Provide the (x, y) coordinate of the cell's center where the given text is located.  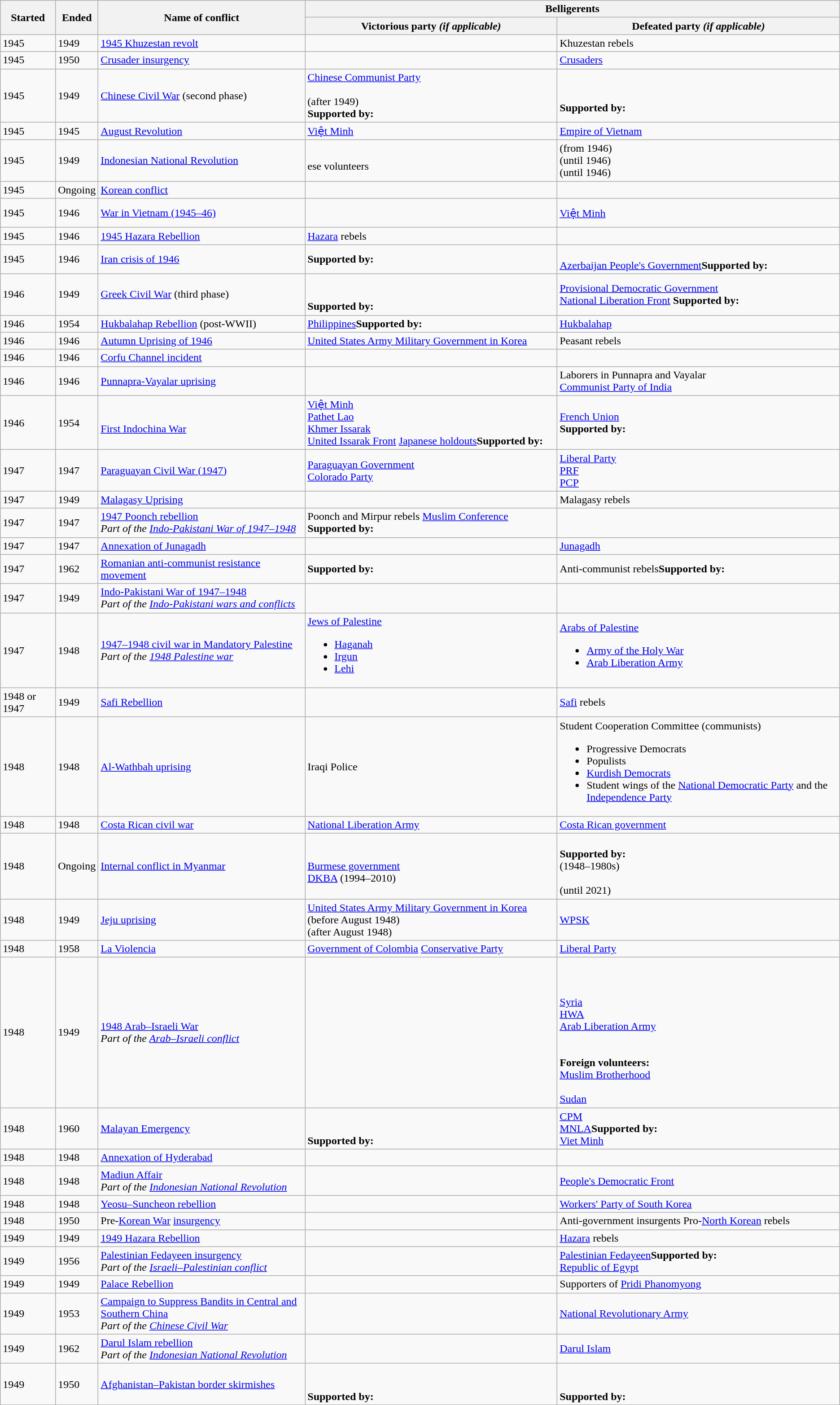
Malagasy Uprising (202, 500)
Darul Islam (699, 1348)
1945 Khuzestan revolt (202, 43)
Malagasy rebels (699, 500)
1947–1948 civil war in Mandatory Palestine Part of the 1948 Palestine war (202, 650)
Internal conflict in Myanmar (202, 866)
Korean conflict (202, 190)
Belligerents (573, 9)
Defeated party (if applicable) (699, 26)
United States Army Military Government in Korea (431, 341)
1953 (77, 1313)
Peasant rebels (699, 341)
Name of conflict (202, 18)
War in Vietnam (1945–46) (202, 213)
ese volunteers (431, 161)
United States Army Military Government in Korea (before August 1948) (after August 1948) (431, 919)
Anti-government insurgents Pro-North Korean rebels (699, 1221)
CPM MNLASupported by: Viet Minh (699, 1128)
1949 Hazara Rebellion (202, 1238)
Palace Rebellion (202, 1284)
Palestinian FedayeenSupported by: Republic of Egypt (699, 1261)
Started (28, 18)
Indo-Pakistani War of 1947–1948Part of the Indo-Pakistani wars and conflicts (202, 598)
Chinese Communist Party (after 1949) Supported by: (431, 95)
Syria HWA Arab Liberation ArmyForeign volunteers: Muslim Brotherhood Sudan (699, 1032)
Crusaders (699, 60)
1948 Arab–Israeli War Part of the Arab–Israeli conflict (202, 1032)
Supported by: (1948–1980s) (until 2021) (699, 866)
Ended (77, 18)
Malayan Emergency (202, 1128)
Annexation of Junagadh (202, 546)
Jews of PalestineHaganahIrgun Lehi (431, 650)
Al-Wathbah uprising (202, 767)
Liberal Party (699, 949)
Indonesian National Revolution (202, 161)
Supporters of Pridi Phanomyong (699, 1284)
Campaign to Suppress Bandits in Central and Southern ChinaPart of the Chinese Civil War (202, 1313)
Workers' Party of South Korea (699, 1204)
Palestinian Fedayeen insurgency Part of the Israeli–Palestinian conflict (202, 1261)
1958 (77, 949)
Costa Rican civil war (202, 825)
First Indochina War (202, 423)
Burmese government DKBA (1994–2010) (431, 866)
Empire of Vietnam (699, 131)
Iraqi Police (431, 767)
Azerbaijan People's GovernmentSupported by: (699, 259)
Government of Colombia Conservative Party (431, 949)
Iran crisis of 1946 (202, 259)
French UnionSupported by: (699, 423)
Corfu Channel incident (202, 358)
Crusader insurgency (202, 60)
National Revolutionary Army (699, 1313)
Khuzestan rebels (699, 43)
Việt Minh Pathet Lao Khmer Issarak United Issarak Front Japanese holdoutsSupported by: (431, 423)
La Violencia (202, 949)
Liberal Party PRF PCP (699, 470)
Anti-communist rebelsSupported by: (699, 569)
Hukbalahap (699, 324)
Paraguayan Government Colorado Party (431, 470)
Arabs of PalestineArmy of the Holy WarArab Liberation Army (699, 650)
Autumn Uprising of 1946 (202, 341)
Romanian anti-communist resistance movement (202, 569)
1960 (77, 1128)
Jeju uprising (202, 919)
1956 (77, 1261)
PhilippinesSupported by: (431, 324)
WPSK (699, 919)
Victorious party (if applicable) (431, 26)
Chinese Civil War (second phase) (202, 95)
People's Democratic Front (699, 1181)
Costa Rican government (699, 825)
Poonch and Mirpur rebels Muslim ConferenceSupported by: (431, 522)
National Liberation Army (431, 825)
August Revolution (202, 131)
Madiun Affair Part of the Indonesian National Revolution (202, 1181)
Greek Civil War (third phase) (202, 294)
(from 1946) (until 1946) (until 1946) (699, 161)
Junagadh (699, 546)
Paraguayan Civil War (1947) (202, 470)
Safi rebels (699, 702)
Afghanistan–Pakistan border skirmishes (202, 1384)
Annexation of Hyderabad (202, 1158)
1945 Hazara Rebellion (202, 236)
Hukbalahap Rebellion (post-WWII) (202, 324)
Pre-Korean War insurgency (202, 1221)
Laborers in Punnapra and Vayalar Communist Party of India (699, 381)
Yeosu–Suncheon rebellion (202, 1204)
Darul Islam rebellion Part of the Indonesian National Revolution (202, 1348)
1947 Poonch rebellionPart of the Indo-Pakistani War of 1947–1948 (202, 522)
Provisional Democratic Government National Liberation Front Supported by: (699, 294)
Punnapra-Vayalar uprising (202, 381)
1948 or 1947 (28, 702)
Safi Rebellion (202, 702)
